Scan for the cell matching the given text and deliver its (X, Y) coordinate at center. 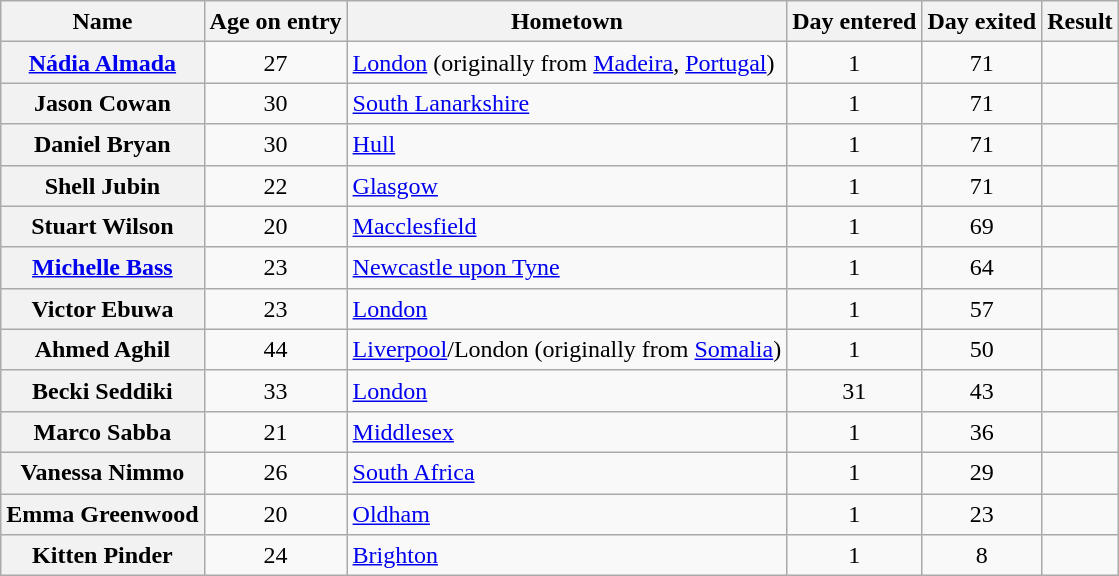
27 (276, 62)
50 (982, 350)
29 (982, 472)
Day entered (854, 22)
Hull (567, 144)
South Africa (567, 472)
Victor Ebuwa (102, 308)
43 (982, 390)
Vanessa Nimmo (102, 472)
Newcastle upon Tyne (567, 268)
Becki Seddiki (102, 390)
Marco Sabba (102, 432)
Glasgow (567, 186)
Michelle Bass (102, 268)
Middlesex (567, 432)
Hometown (567, 22)
Result (1080, 22)
44 (276, 350)
26 (276, 472)
57 (982, 308)
Nádia Almada (102, 62)
Age on entry (276, 22)
Kitten Pinder (102, 556)
London (originally from Madeira, Portugal) (567, 62)
Name (102, 22)
24 (276, 556)
Day exited (982, 22)
33 (276, 390)
64 (982, 268)
Liverpool/London (originally from Somalia) (567, 350)
Macclesfield (567, 226)
69 (982, 226)
Emma Greenwood (102, 514)
South Lanarkshire (567, 104)
31 (854, 390)
21 (276, 432)
Stuart Wilson (102, 226)
Ahmed Aghil (102, 350)
36 (982, 432)
Daniel Bryan (102, 144)
8 (982, 556)
Oldham (567, 514)
Shell Jubin (102, 186)
Jason Cowan (102, 104)
22 (276, 186)
Brighton (567, 556)
